Search for the cell housing the specified text and yield its [x, y] center coordinate. 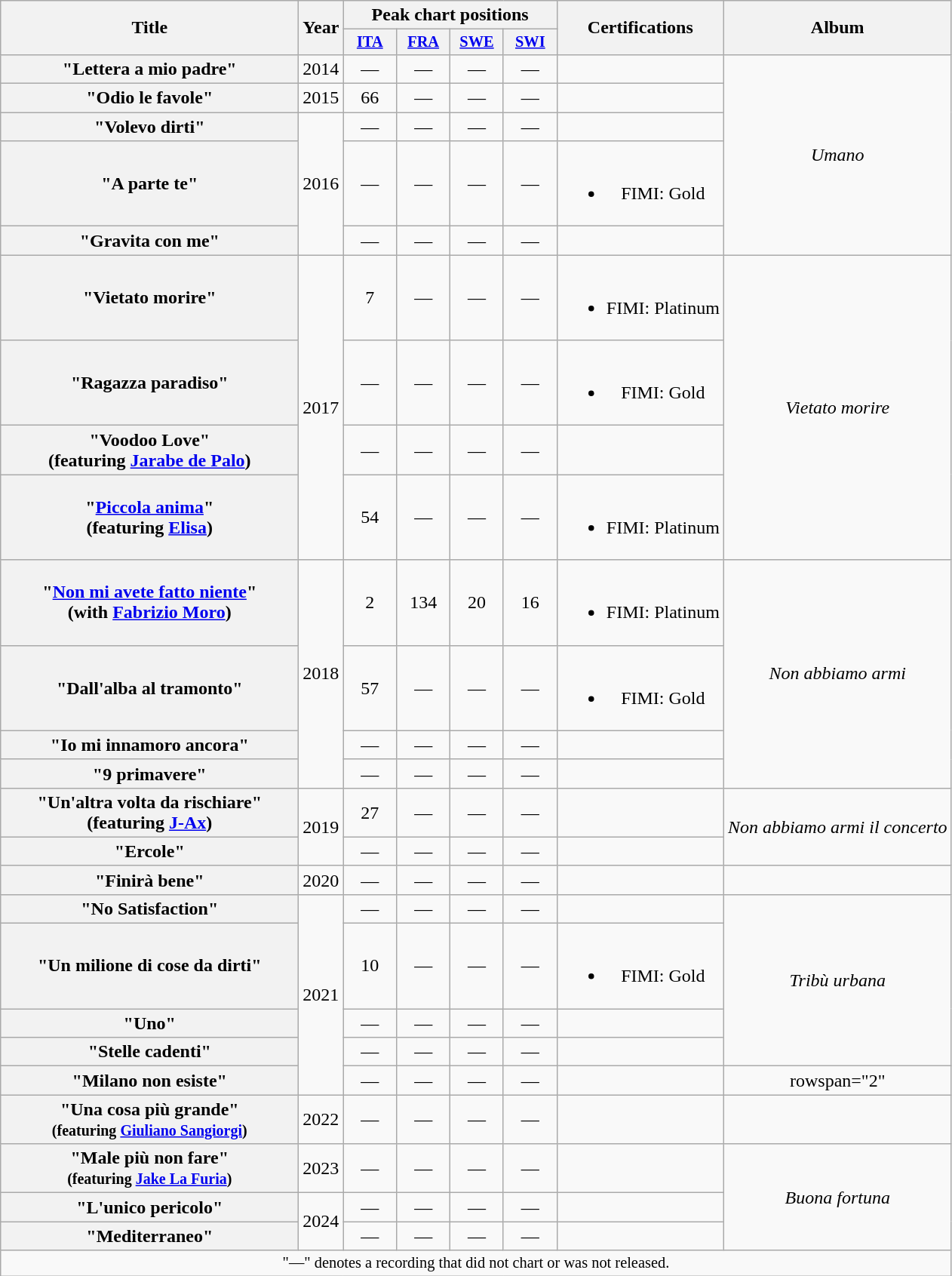
"9 primavere" [149, 773]
Album [837, 28]
"Volevo dirti" [149, 127]
10 [370, 966]
54 [370, 518]
Umano [837, 154]
66 [370, 98]
Buona fortuna [837, 1197]
27 [370, 812]
rowspan="2" [837, 1081]
"Voodoo Love"(featuring Jarabe de Palo) [149, 450]
2019 [321, 827]
"Piccola anima"(featuring Elisa) [149, 518]
"—" denotes a recording that did not chart or was not released. [476, 1263]
"Vietato morire" [149, 297]
2014 [321, 69]
2021 [321, 995]
"Ragazza paradiso" [149, 383]
Certifications [640, 28]
"Una cosa più grande"(featuring Giuliano Sangiorgi) [149, 1120]
"Male più non fare"(featuring Jake La Furia) [149, 1168]
"A parte te" [149, 184]
Title [149, 28]
"Un'altra volta da rischiare"(featuring J-Ax) [149, 812]
"Io mi innamoro ancora" [149, 745]
"Dall'alba al tramonto" [149, 688]
2022 [321, 1120]
"Odio le favole" [149, 98]
Year [321, 28]
SWI [530, 42]
Tribù urbana [837, 979]
134 [424, 602]
2015 [321, 98]
"Gravita con me" [149, 241]
2017 [321, 407]
"L'unico pericolo" [149, 1207]
"Finirà bene" [149, 880]
"Ercole" [149, 851]
"Non mi avete fatto niente"(with Fabrizio Moro) [149, 602]
"Mediterraneo" [149, 1236]
2016 [321, 184]
2 [370, 602]
16 [530, 602]
Non abbiamo armi il concerto [837, 827]
"Uno" [149, 1023]
Peak chart positions [450, 15]
"Lettera a mio padre" [149, 69]
20 [477, 602]
Non abbiamo armi [837, 674]
2023 [321, 1168]
2018 [321, 674]
ITA [370, 42]
"No Satisfaction" [149, 909]
2024 [321, 1222]
SWE [477, 42]
"Un milione di cose da dirti" [149, 966]
"Stelle cadenti" [149, 1052]
2020 [321, 880]
FRA [424, 42]
57 [370, 688]
"Milano non esiste" [149, 1081]
Vietato morire [837, 407]
7 [370, 297]
